Scan for the cell matching the given text and deliver its [X, Y] coordinate at center. 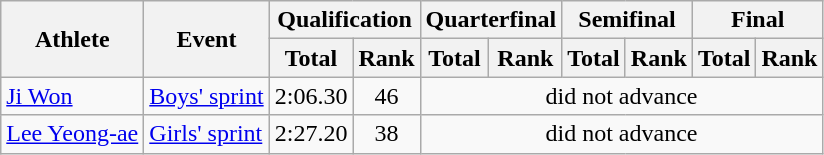
38 [386, 134]
Quarterfinal [491, 20]
Athlete [72, 39]
Girls' sprint [206, 134]
46 [386, 96]
Final [758, 20]
Lee Yeong-ae [72, 134]
Qualification [344, 20]
Boys' sprint [206, 96]
Semifinal [628, 20]
2:06.30 [311, 96]
Ji Won [72, 96]
2:27.20 [311, 134]
Event [206, 39]
